Provide the (x, y) coordinate of the cell's center where the given text is located.  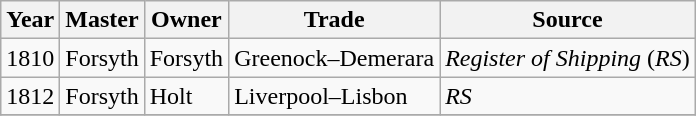
Master (102, 20)
Register of Shipping (RS) (568, 58)
Holt (186, 96)
Liverpool–Lisbon (334, 96)
Year (30, 20)
Greenock–Demerara (334, 58)
1810 (30, 58)
Owner (186, 20)
RS (568, 96)
Trade (334, 20)
1812 (30, 96)
Source (568, 20)
